Return [X, Y] of the center of cell containing provided text 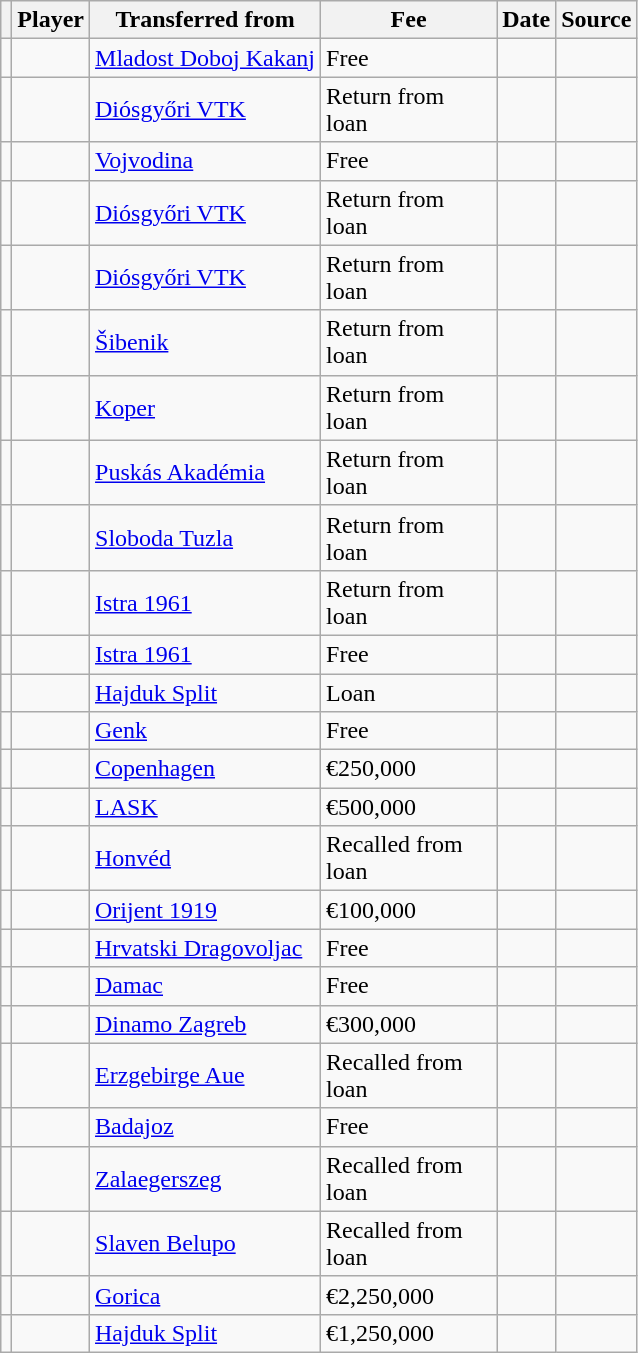
Šibenik [206, 342]
Player [51, 20]
Koper [206, 408]
€2,250,000 [409, 1295]
Mladost Doboj Kakanj [206, 58]
Puskás Akadémia [206, 472]
Orijent 1919 [206, 910]
Slaven Belupo [206, 1244]
Genk [206, 731]
Sloboda Tuzla [206, 538]
Date [526, 20]
€300,000 [409, 1024]
Zalaegerszeg [206, 1178]
€100,000 [409, 910]
Source [596, 20]
€1,250,000 [409, 1333]
Damac [206, 986]
LASK [206, 807]
Transferred from [206, 20]
Dinamo Zagreb [206, 1024]
Loan [409, 693]
Gorica [206, 1295]
Erzgebirge Aue [206, 1076]
Fee [409, 20]
Hrvatski Dragovoljac [206, 948]
€250,000 [409, 769]
Copenhagen [206, 769]
€500,000 [409, 807]
Vojvodina [206, 161]
Honvéd [206, 858]
Badajoz [206, 1127]
